From the cell containing the given text, extract its center point as (X, Y) coordinate. 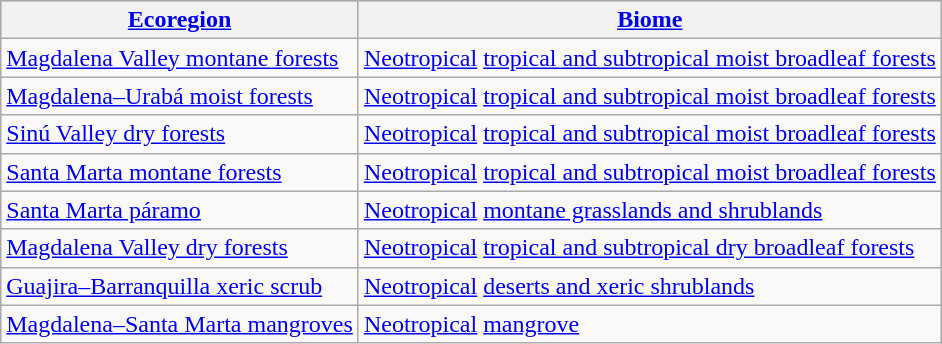
Santa Marta páramo (180, 210)
Sinú Valley dry forests (180, 134)
Neotropical montane grasslands and shrublands (650, 210)
Neotropical tropical and subtropical dry broadleaf forests (650, 248)
Magdalena–Urabá moist forests (180, 96)
Magdalena–Santa Marta mangroves (180, 324)
Magdalena Valley dry forests (180, 248)
Neotropical deserts and xeric shrublands (650, 286)
Ecoregion (180, 20)
Guajira–Barranquilla xeric scrub (180, 286)
Magdalena Valley montane forests (180, 58)
Biome (650, 20)
Santa Marta montane forests (180, 172)
Neotropical mangrove (650, 324)
